Return the (x, y) coordinate for the center point of the cell that contains the specified text.  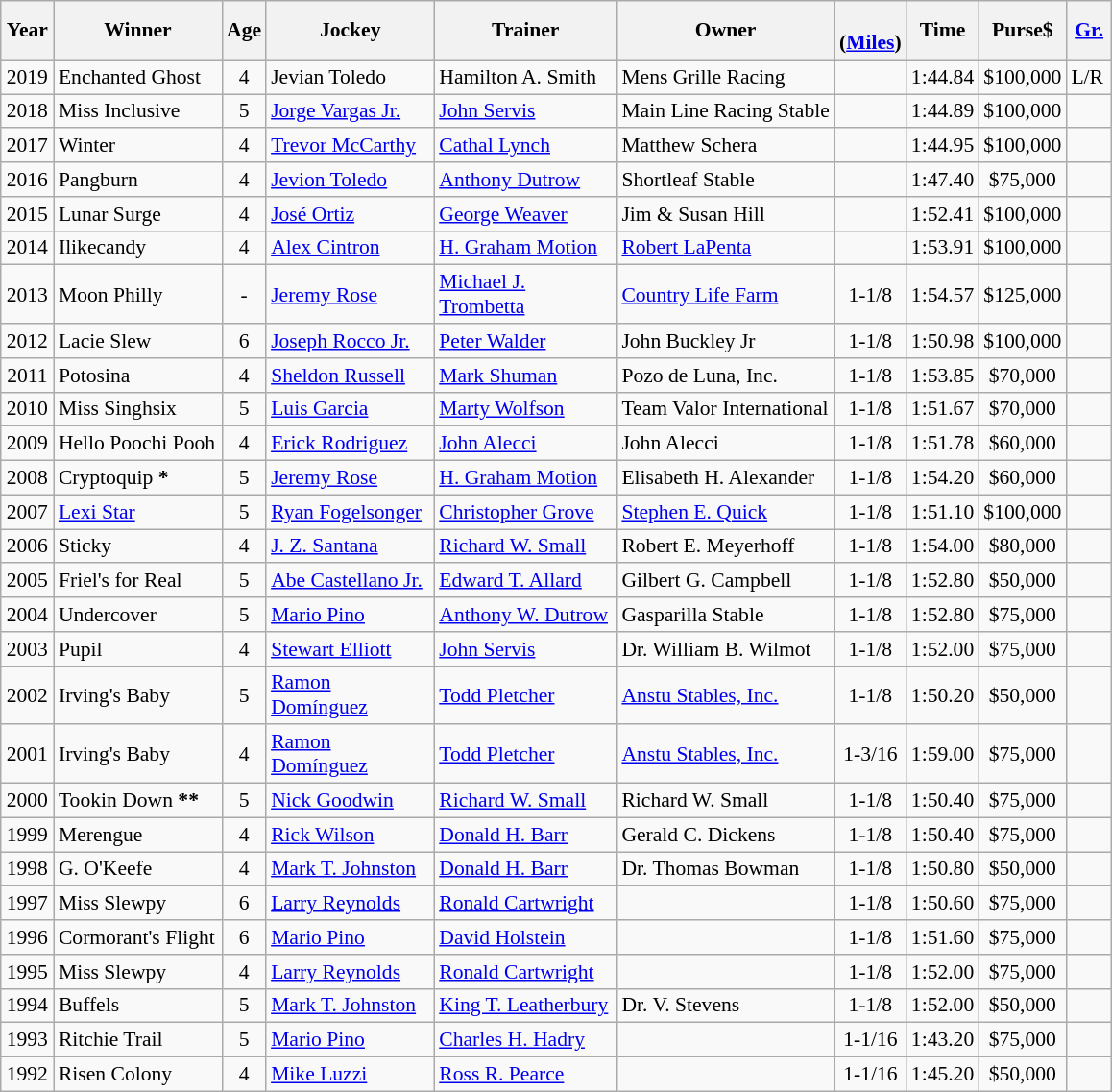
2016 (27, 180)
1:50.98 (943, 341)
George Weaver (525, 214)
2002 (27, 695)
Dr. Thomas Bowman (726, 869)
Winner (138, 31)
Purse$ (1022, 31)
- (244, 294)
Christopher Grove (525, 512)
1992 (27, 1075)
Mike Luzzi (350, 1075)
Winter (138, 146)
2015 (27, 214)
Ryan Fogelsonger (350, 512)
J. Z. Santana (350, 546)
Alex Cintron (350, 248)
1999 (27, 835)
Ritchie Trail (138, 1040)
2000 (27, 801)
Owner (726, 31)
Main Line Racing Stable (726, 111)
Robert E. Meyerhoff (726, 546)
David Holstein (525, 937)
Sticky (138, 546)
Jim & Susan Hill (726, 214)
Sheldon Russell (350, 376)
Jevion Toledo (350, 180)
Time (943, 31)
Robert LaPenta (726, 248)
King T. Leatherbury (525, 1006)
Miss Inclusive (138, 111)
1:51.78 (943, 444)
Luis Garcia (350, 409)
Jorge Vargas Jr. (350, 111)
1:47.40 (943, 180)
Ross R. Pearce (525, 1075)
2018 (27, 111)
Country Life Farm (726, 294)
Cormorant's Flight (138, 937)
Dr. V. Stevens (726, 1006)
1:53.85 (943, 376)
Trainer (525, 31)
1:43.20 (943, 1040)
Cathal Lynch (525, 146)
2009 (27, 444)
L/R (1089, 77)
1:51.10 (943, 512)
1:50.80 (943, 869)
Age (244, 31)
Miss Singhsix (138, 409)
Peter Walder (525, 341)
1:44.84 (943, 77)
Lunar Surge (138, 214)
Tookin Down ** (138, 801)
2007 (27, 512)
1998 (27, 869)
Dr. William B. Wilmot (726, 649)
$80,000 (1022, 546)
1:54.00 (943, 546)
2008 (27, 478)
Marty Wolfson (525, 409)
Gr. (1089, 31)
2013 (27, 294)
Buffels (138, 1006)
Stephen E. Quick (726, 512)
1:45.20 (943, 1075)
Anthony Dutrow (525, 180)
G. O'Keefe (138, 869)
Merengue (138, 835)
Pozo de Luna, Inc. (726, 376)
Rick Wilson (350, 835)
Mens Grille Racing (726, 77)
$125,000 (1022, 294)
1:53.91 (943, 248)
1:44.95 (943, 146)
Lacie Slew (138, 341)
1-3/16 (870, 755)
José Ortiz (350, 214)
1994 (27, 1006)
Shortleaf Stable (726, 180)
1996 (27, 937)
2005 (27, 581)
Hamilton A. Smith (525, 77)
1:50.60 (943, 904)
Friel's for Real (138, 581)
John Buckley Jr (726, 341)
1:50.20 (943, 695)
Year (27, 31)
1:54.20 (943, 478)
2019 (27, 77)
Edward T. Allard (525, 581)
2003 (27, 649)
Pangburn (138, 180)
Undercover (138, 615)
1:52.41 (943, 214)
Anthony W. Dutrow (525, 615)
1997 (27, 904)
2012 (27, 341)
Pupil (138, 649)
Cryptoquip * (138, 478)
Nick Goodwin (350, 801)
Potosina (138, 376)
1993 (27, 1040)
Team Valor International (726, 409)
Michael J. Trombetta (525, 294)
2001 (27, 755)
1:51.67 (943, 409)
Hello Poochi Pooh (138, 444)
2006 (27, 546)
1:54.57 (943, 294)
2010 (27, 409)
Risen Colony (138, 1075)
Gerald C. Dickens (726, 835)
Gilbert G. Campbell (726, 581)
Elisabeth H. Alexander (726, 478)
Erick Rodriguez (350, 444)
2004 (27, 615)
1:44.89 (943, 111)
2011 (27, 376)
(Miles) (870, 31)
Jevian Toledo (350, 77)
Matthew Schera (726, 146)
Gasparilla Stable (726, 615)
Enchanted Ghost (138, 77)
Jockey (350, 31)
Moon Philly (138, 294)
Stewart Elliott (350, 649)
Joseph Rocco Jr. (350, 341)
Ilikecandy (138, 248)
1:51.60 (943, 937)
2017 (27, 146)
1995 (27, 972)
Abe Castellano Jr. (350, 581)
Charles H. Hadry (525, 1040)
Trevor McCarthy (350, 146)
Lexi Star (138, 512)
Mark Shuman (525, 376)
1:59.00 (943, 755)
2014 (27, 248)
